Detect which cell encompasses the target text, then output its (x, y) center coordinate. 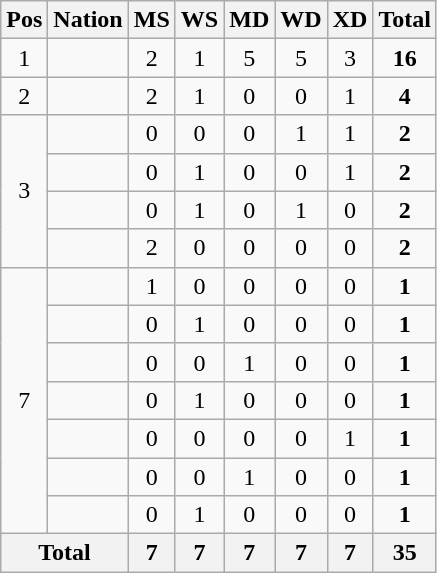
WS (199, 20)
XD (350, 20)
MS (152, 20)
WD (301, 20)
Pos (24, 20)
16 (405, 58)
4 (405, 96)
35 (405, 553)
MD (250, 20)
Nation (88, 20)
